For the text-containing cell, return its midpoint in (X, Y) coordinate format. 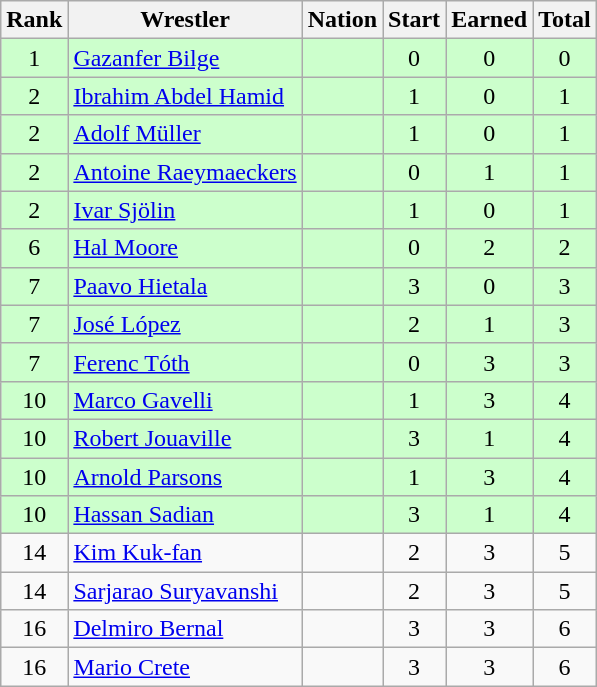
Delmiro Bernal (185, 629)
Marco Gavelli (185, 400)
Gazanfer Bilge (185, 58)
Sarjarao Suryavanshi (185, 591)
Nation (342, 20)
Rank (34, 20)
Earned (490, 20)
Kim Kuk-fan (185, 553)
Hassan Sadian (185, 515)
Hal Moore (185, 248)
Mario Crete (185, 667)
Antoine Raeymaeckers (185, 172)
Total (565, 20)
Adolf Müller (185, 134)
Ferenc Tóth (185, 362)
Ivar Sjölin (185, 210)
Wrestler (185, 20)
José López (185, 324)
Ibrahim Abdel Hamid (185, 96)
Start (414, 20)
Paavo Hietala (185, 286)
Arnold Parsons (185, 477)
Robert Jouaville (185, 438)
